For the text-containing cell, return its midpoint in [x, y] coordinate format. 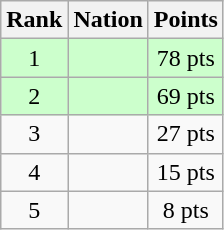
Points [186, 20]
Nation [108, 20]
3 [34, 134]
2 [34, 96]
5 [34, 210]
1 [34, 58]
27 pts [186, 134]
69 pts [186, 96]
Rank [34, 20]
8 pts [186, 210]
4 [34, 172]
78 pts [186, 58]
15 pts [186, 172]
